Return the (x, y) coordinate for the center point of the cell that contains the specified text.  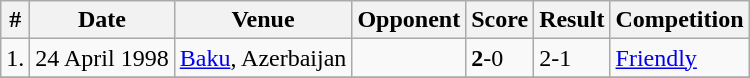
Opponent (409, 20)
24 April 1998 (102, 58)
Baku, Azerbaijan (263, 58)
Competition (680, 20)
Score (500, 20)
Date (102, 20)
2-1 (572, 58)
# (16, 20)
2-0 (500, 58)
Result (572, 20)
1. (16, 58)
Venue (263, 20)
Friendly (680, 58)
